Locate the cell with the specified text and output its [x, y] center coordinate. 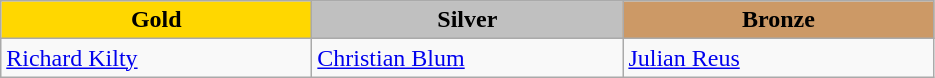
Julian Reus [778, 58]
Richard Kilty [156, 58]
Silver [468, 20]
Gold [156, 20]
Bronze [778, 20]
Christian Blum [468, 58]
